Pinpoint the cell where the given text exists, returning its [x, y] midpoint coordinate. 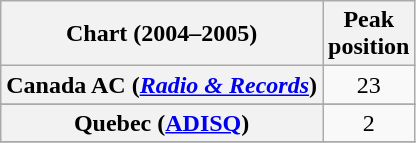
Peakposition [368, 34]
Chart (2004–2005) [162, 34]
Canada AC (Radio & Records) [162, 85]
2 [368, 123]
Quebec (ADISQ) [162, 123]
23 [368, 85]
